Extract the [X, Y] coordinate from the center of the cell holding the provided text.  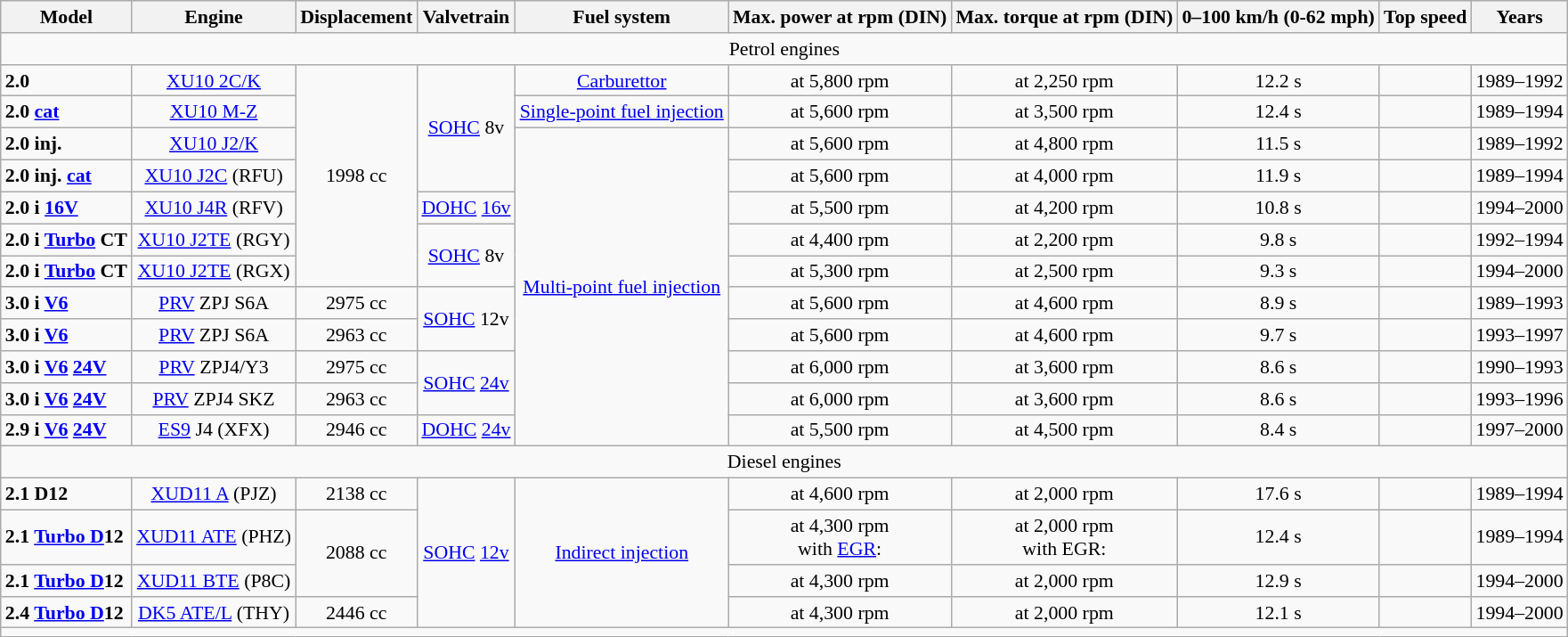
at 2,500 rpm [1064, 271]
at 2,200 rpm [1064, 239]
1993–1997 [1519, 334]
2.0 [66, 80]
10.8 s [1279, 208]
17.6 s [1279, 494]
ES9 J4 (XFX) [214, 430]
at 4,500 rpm [1064, 430]
PRV ZPJ4 SKZ [214, 398]
1997–2000 [1519, 430]
1990–1993 [1519, 366]
2088 cc [356, 552]
XU10 J2/K [214, 143]
DOHC 16v [466, 208]
12.1 s [1279, 612]
Years [1519, 16]
12.9 s [1279, 580]
9.8 s [1279, 239]
DOHC 24v [466, 430]
2.0 inj. [66, 143]
0–100 km/h (0-62 mph) [1279, 16]
8.4 s [1279, 430]
1998 cc [356, 176]
9.7 s [1279, 334]
Max. power at rpm (DIN) [840, 16]
Petrol engines [784, 48]
2.0 i 16V [66, 208]
XU10 J2TE (RGY) [214, 239]
Max. torque at rpm (DIN) [1064, 16]
at 2,000 rpmwith EGR: [1064, 536]
Model [66, 16]
11.9 s [1279, 176]
XUD11 BTE (P8C) [214, 580]
at 4,200 rpm [1064, 208]
2946 cc [356, 430]
at 2,250 rpm [1064, 80]
XU10 J2TE (RGX) [214, 271]
at 4,300 rpmwith EGR: [840, 536]
XU10 2C/K [214, 80]
2.0 inj. cat [66, 176]
1993–1996 [1519, 398]
Diesel engines [784, 461]
XU10 J2C (RFU) [214, 176]
XUD11 ATE (PHZ) [214, 536]
12.2 s [1279, 80]
9.3 s [1279, 271]
Single-point fuel injection [622, 111]
XU10 J4R (RFV) [214, 208]
Top speed [1425, 16]
2446 cc [356, 612]
at 5,300 rpm [840, 271]
DK5 ATE/L (THY) [214, 612]
Fuel system [622, 16]
at 4,000 rpm [1064, 176]
SOHC 24v [466, 381]
Displacement [356, 16]
at 4,400 rpm [840, 239]
1992–1994 [1519, 239]
Valvetrain [466, 16]
2.9 i V6 24V [66, 430]
Carburettor [622, 80]
Indirect injection [622, 552]
XUD11 A (PJZ) [214, 494]
2.0 cat [66, 111]
2138 cc [356, 494]
Engine [214, 16]
at 5,800 rpm [840, 80]
2.4 Turbo D12 [66, 612]
at 3,500 rpm [1064, 111]
at 4,800 rpm [1064, 143]
PRV ZPJ4/Y3 [214, 366]
2.1 D12 [66, 494]
11.5 s [1279, 143]
Multi-point fuel injection [622, 287]
1989–1993 [1519, 303]
XU10 M-Z [214, 111]
8.9 s [1279, 303]
